Search for the cell housing the specified text and yield its (X, Y) center coordinate. 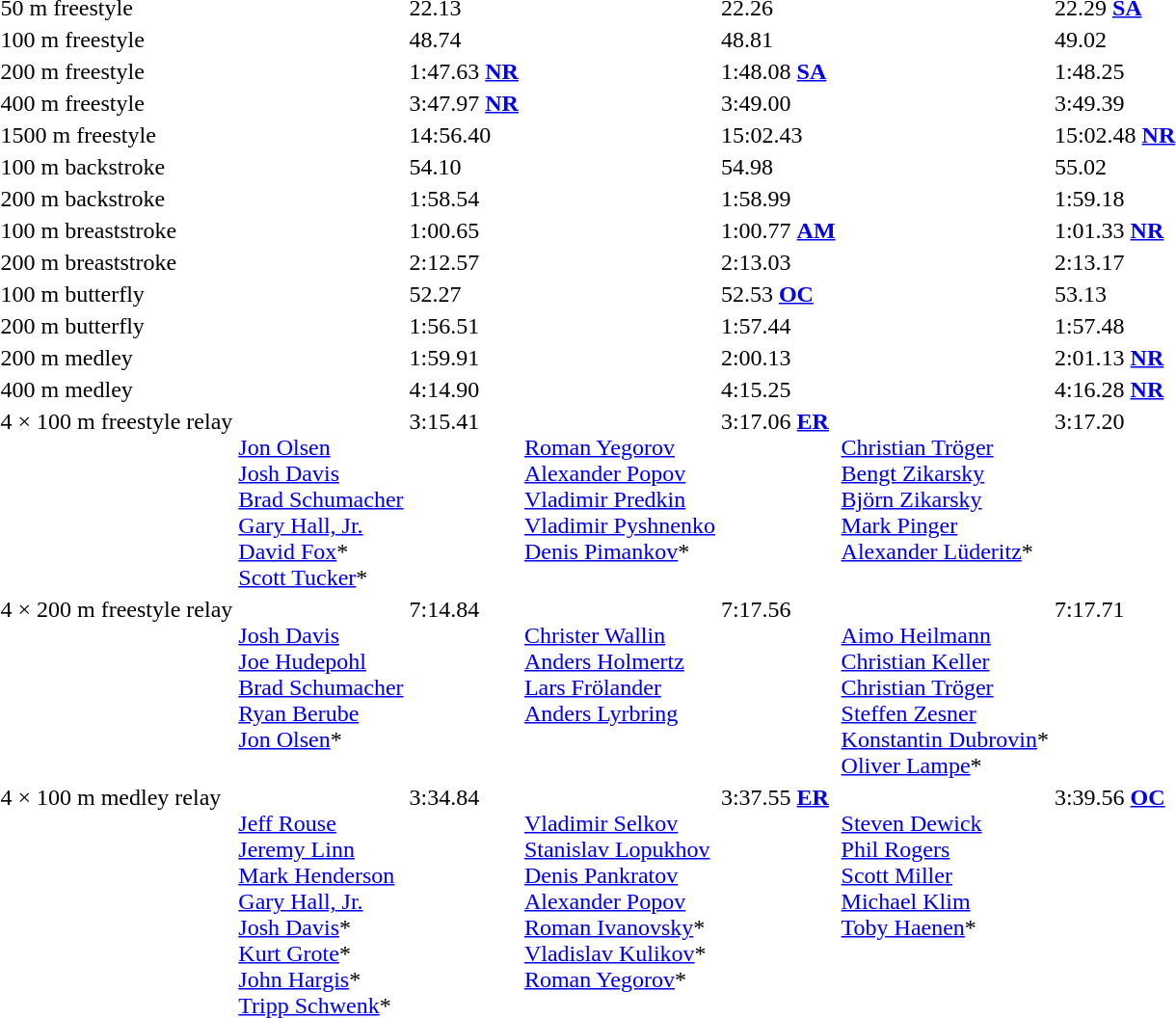
2:01.13 NR (1114, 358)
1:58.99 (778, 199)
1:58.54 (464, 199)
48.81 (778, 40)
1:01.33 NR (1114, 230)
15:02.43 (778, 135)
Roman Yegorov Alexander Popov Vladimir Predkin Vladimir PyshnenkoDenis Pimankov* (619, 499)
Christian Tröger Bengt Zikarsky Björn Zikarsky Mark PingerAlexander Lüderitz* (945, 499)
7:14.84 (464, 687)
Aimo Heilmann Christian Keller Christian Tröger Steffen ZesnerKonstantin Dubrovin*Oliver Lampe* (945, 687)
49.02 (1114, 40)
48.74 (464, 40)
Jon Olsen Josh Davis Brad Schumacher Gary Hall, Jr.David Fox*Scott Tucker* (321, 499)
2:00.13 (778, 358)
7:17.56 (778, 687)
1:59.18 (1114, 199)
1:48.25 (1114, 71)
15:02.48 NR (1114, 135)
54.98 (778, 167)
55.02 (1114, 167)
4:15.25 (778, 389)
3:47.97 NR (464, 103)
3:49.00 (778, 103)
Christer Wallin Anders Holmertz Lars Frölander Anders Lyrbring (619, 687)
14:56.40 (464, 135)
1:57.44 (778, 326)
1:47.63 NR (464, 71)
3:15.41 (464, 499)
Josh Davis Joe Hudepohl Brad Schumacher Ryan BerubeJon Olsen* (321, 687)
4:16.28 NR (1114, 389)
2:13.17 (1114, 262)
1:00.77 AM (778, 230)
53.13 (1114, 294)
1:48.08 SA (778, 71)
1:57.48 (1114, 326)
2:13.03 (778, 262)
1:00.65 (464, 230)
7:17.71 (1114, 687)
52.27 (464, 294)
3:17.20 (1114, 499)
3:49.39 (1114, 103)
4:14.90 (464, 389)
54.10 (464, 167)
52.53 OC (778, 294)
2:12.57 (464, 262)
1:56.51 (464, 326)
3:17.06 ER (778, 499)
1:59.91 (464, 358)
